For the text-containing cell, return its midpoint in [X, Y] coordinate format. 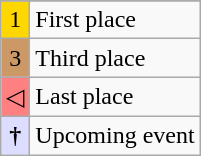
† [16, 135]
1 [16, 20]
Upcoming event [115, 135]
First place [115, 20]
Third place [115, 58]
◁ [16, 97]
Last place [115, 97]
3 [16, 58]
